Detect which cell encompasses the target text, then output its [x, y] center coordinate. 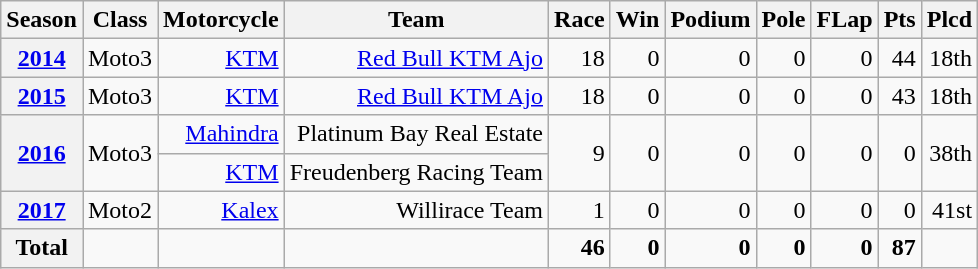
Plcd [949, 20]
Freudenberg Racing Team [416, 172]
Team [416, 20]
87 [900, 248]
44 [900, 58]
Season [42, 20]
Motorcycle [222, 20]
Pts [900, 20]
Pole [784, 20]
2014 [42, 58]
9 [580, 153]
2015 [42, 96]
1 [580, 210]
Mahindra [222, 134]
Total [42, 248]
Willirace Team [416, 210]
2017 [42, 210]
46 [580, 248]
Win [638, 20]
FLap [844, 20]
Kalex [222, 210]
2016 [42, 153]
Moto2 [120, 210]
41st [949, 210]
Platinum Bay Real Estate [416, 134]
Podium [710, 20]
43 [900, 96]
Class [120, 20]
Race [580, 20]
38th [949, 153]
